Locate the cell with the specified text and output its (x, y) center coordinate. 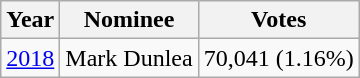
2018 (30, 58)
Mark Dunlea (129, 58)
Votes (278, 20)
Nominee (129, 20)
Year (30, 20)
70,041 (1.16%) (278, 58)
